Output the (X, Y) coordinate of the center of the cell containing the given text.  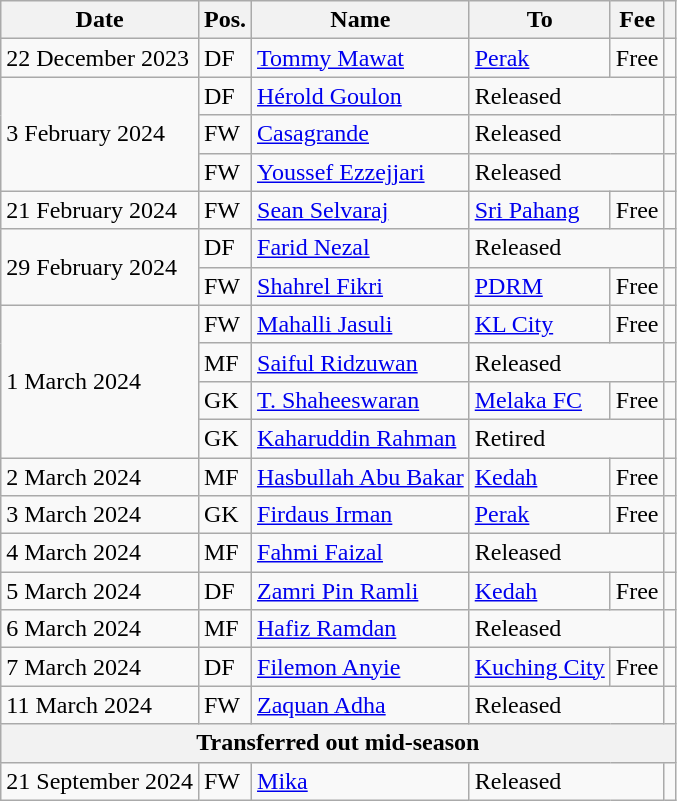
5 March 2024 (100, 591)
Retired (566, 438)
3 March 2024 (100, 515)
7 March 2024 (100, 667)
Hérold Goulon (361, 96)
Sri Pahang (540, 210)
29 February 2024 (100, 267)
Hafiz Ramdan (361, 629)
T. Shaheeswaran (361, 400)
Zamri Pin Ramli (361, 591)
Kaharuddin Rahman (361, 438)
KL City (540, 324)
Firdaus Irman (361, 515)
Date (100, 20)
Youssef Ezzejjari (361, 172)
Saiful Ridzuwan (361, 362)
Transferred out mid-season (338, 743)
Casagrande (361, 134)
Mika (361, 781)
Mahalli Jasuli (361, 324)
Filemon Anyie (361, 667)
Zaquan Adha (361, 705)
Hasbullah Abu Bakar (361, 477)
Fahmi Faizal (361, 553)
Fee (637, 20)
11 March 2024 (100, 705)
Pos. (224, 20)
3 February 2024 (100, 134)
Shahrel Fikri (361, 286)
To (540, 20)
2 March 2024 (100, 477)
Sean Selvaraj (361, 210)
PDRM (540, 286)
4 March 2024 (100, 553)
Melaka FC (540, 400)
1 March 2024 (100, 381)
21 September 2024 (100, 781)
Name (361, 20)
6 March 2024 (100, 629)
Kuching City (540, 667)
Farid Nezal (361, 248)
21 February 2024 (100, 210)
22 December 2023 (100, 58)
Tommy Mawat (361, 58)
